Pinpoint the cell where the given text exists, returning its [x, y] midpoint coordinate. 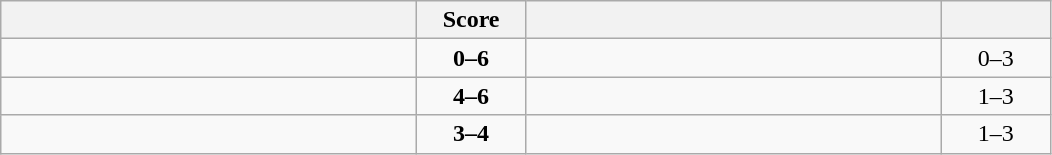
4–6 [472, 96]
3–4 [472, 134]
0–3 [996, 58]
0–6 [472, 58]
Score [472, 20]
